Identify which cell holds the provided text, then report its (X, Y) central coordinate. 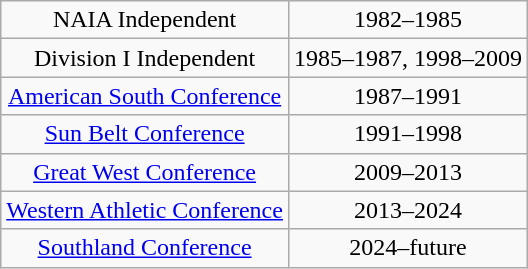
Great West Conference (145, 172)
NAIA Independent (145, 20)
1987–1991 (408, 96)
2009–2013 (408, 172)
Sun Belt Conference (145, 134)
1991–1998 (408, 134)
Southland Conference (145, 248)
1985–1987, 1998–2009 (408, 58)
Division I Independent (145, 58)
1982–1985 (408, 20)
2024–future (408, 248)
American South Conference (145, 96)
2013–2024 (408, 210)
Western Athletic Conference (145, 210)
